Scan for the cell matching the given text and deliver its (X, Y) coordinate at center. 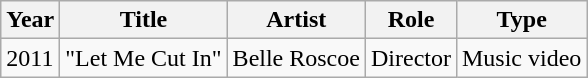
Director (410, 58)
Year (30, 20)
"Let Me Cut In" (144, 58)
Belle Roscoe (296, 58)
2011 (30, 58)
Role (410, 20)
Type (521, 20)
Title (144, 20)
Artist (296, 20)
Music video (521, 58)
